Detect which cell encompasses the target text, then output its (X, Y) center coordinate. 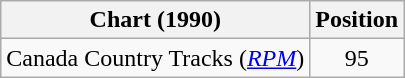
95 (357, 58)
Canada Country Tracks (RPM) (156, 58)
Chart (1990) (156, 20)
Position (357, 20)
